Return the (x, y) coordinate for the center point of the cell that contains the specified text.  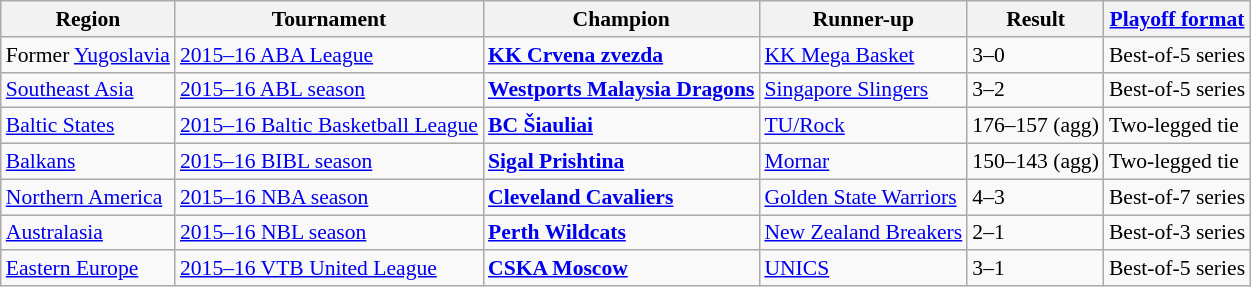
Sigal Prishtina (621, 162)
Southeast Asia (88, 90)
Cleveland Cavaliers (621, 197)
Balkans (88, 162)
Tournament (329, 19)
2–1 (1036, 233)
TU/Rock (863, 126)
150–143 (agg) (1036, 162)
3–0 (1036, 55)
Region (88, 19)
2015–16 NBA season (329, 197)
CSKA Moscow (621, 269)
3–2 (1036, 90)
Mornar (863, 162)
2015–16 Baltic Basketball League (329, 126)
Australasia (88, 233)
4–3 (1036, 197)
Result (1036, 19)
Perth Wildcats (621, 233)
KK Crvena zvezda (621, 55)
Champion (621, 19)
New Zealand Breakers (863, 233)
UNICS (863, 269)
Baltic States (88, 126)
Best-of-7 series (1177, 197)
Westports Malaysia Dragons (621, 90)
BC Šiauliai (621, 126)
2015–16 VTB United League (329, 269)
KK Mega Basket (863, 55)
Northern America (88, 197)
Runner-up (863, 19)
Eastern Europe (88, 269)
176–157 (agg) (1036, 126)
3–1 (1036, 269)
Golden State Warriors (863, 197)
Best-of-3 series (1177, 233)
2015–16 ABA League (329, 55)
2015–16 ABL season (329, 90)
2015–16 BIBL season (329, 162)
Playoff format (1177, 19)
2015–16 NBL season (329, 233)
Former Yugoslavia (88, 55)
Singapore Slingers (863, 90)
